Identify which cell holds the provided text, then report its [x, y] central coordinate. 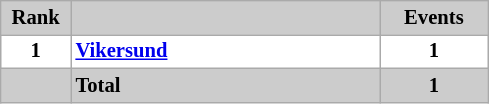
Vikersund [225, 51]
Total [225, 85]
Rank [36, 17]
Events [434, 17]
